Output the [X, Y] coordinate of the center of the cell containing the given text.  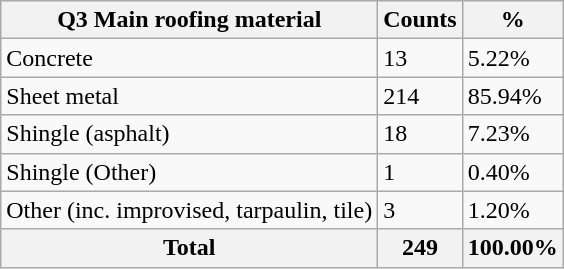
249 [420, 248]
85.94% [512, 96]
1 [420, 172]
Shingle (Other) [190, 172]
7.23% [512, 134]
13 [420, 58]
5.22% [512, 58]
Shingle (asphalt) [190, 134]
1.20% [512, 210]
214 [420, 96]
Counts [420, 20]
18 [420, 134]
Other (inc. improvised, tarpaulin, tile) [190, 210]
Q3 Main roofing material [190, 20]
Total [190, 248]
100.00% [512, 248]
Concrete [190, 58]
Sheet metal [190, 96]
% [512, 20]
0.40% [512, 172]
3 [420, 210]
